Detect which cell encompasses the target text, then output its [x, y] center coordinate. 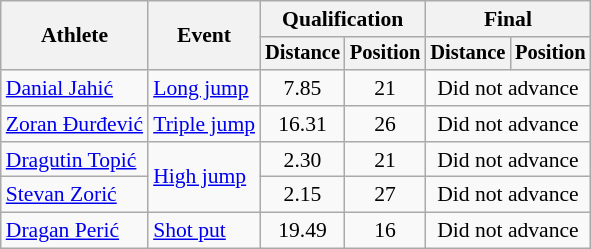
27 [385, 195]
Event [204, 36]
Athlete [74, 36]
Stevan Zorić [74, 195]
16 [385, 231]
Danial Jahić [74, 88]
16.31 [302, 124]
2.15 [302, 195]
7.85 [302, 88]
High jump [204, 178]
Triple jump [204, 124]
26 [385, 124]
19.49 [302, 231]
Final [508, 19]
Long jump [204, 88]
2.30 [302, 160]
Zoran Đurđević [74, 124]
Qualification [342, 19]
Shot put [204, 231]
Dragutin Topić [74, 160]
Dragan Perić [74, 231]
